For the text-containing cell, return its midpoint in [x, y] coordinate format. 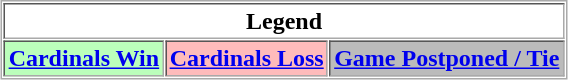
Legend [284, 21]
Game Postponed / Tie [447, 58]
Cardinals Loss [246, 58]
Cardinals Win [84, 58]
